Pinpoint the cell where the given text exists, returning its [x, y] midpoint coordinate. 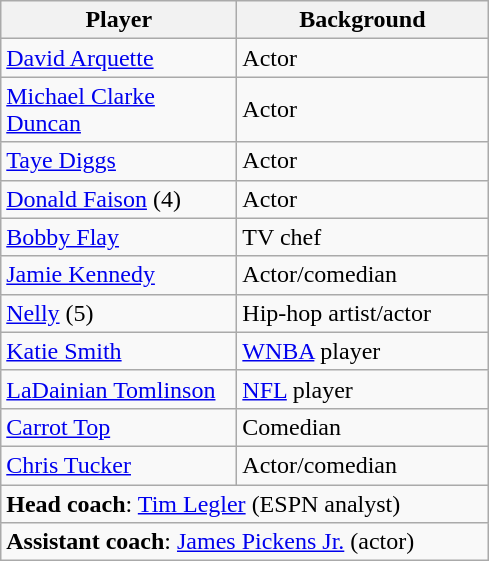
Assistant coach: James Pickens Jr. (actor) [244, 542]
Comedian [362, 427]
WNBA player [362, 351]
TV chef [362, 237]
Jamie Kennedy [119, 275]
Taye Diggs [119, 161]
Head coach: Tim Legler (ESPN analyst) [244, 503]
NFL player [362, 389]
Background [362, 20]
Bobby Flay [119, 237]
LaDainian Tomlinson [119, 389]
Nelly (5) [119, 313]
Michael Clarke Duncan [119, 110]
Katie Smith [119, 351]
David Arquette [119, 58]
Carrot Top [119, 427]
Donald Faison (4) [119, 199]
Chris Tucker [119, 465]
Hip-hop artist/actor [362, 313]
Player [119, 20]
